From the cell containing the given text, extract its center point as [X, Y] coordinate. 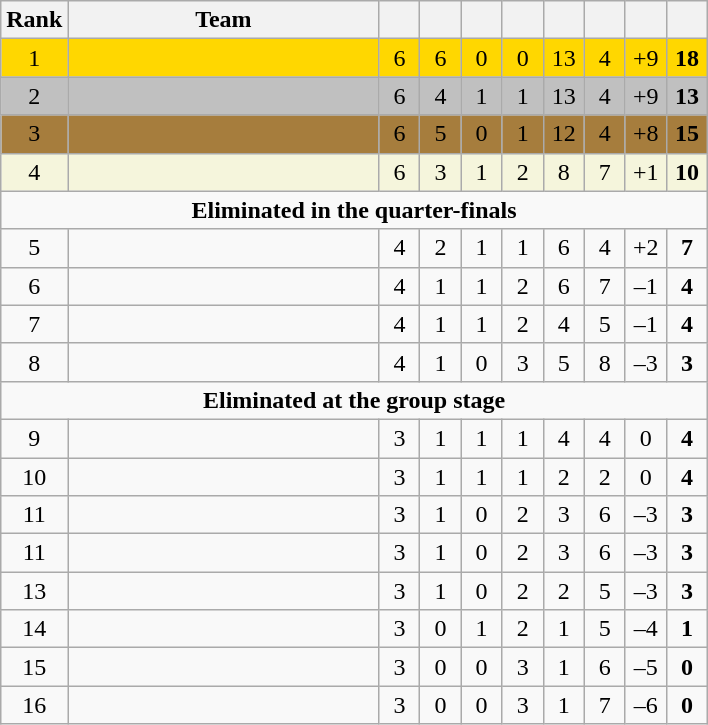
Team [224, 20]
Eliminated in the quarter-finals [354, 210]
+2 [646, 248]
18 [686, 58]
Eliminated at the group stage [354, 400]
16 [34, 705]
–6 [646, 705]
9 [34, 438]
14 [34, 629]
12 [564, 134]
Rank [34, 20]
+8 [646, 134]
–5 [646, 667]
+1 [646, 172]
–4 [646, 629]
